Output the [X, Y] coordinate of the center of the cell containing the given text.  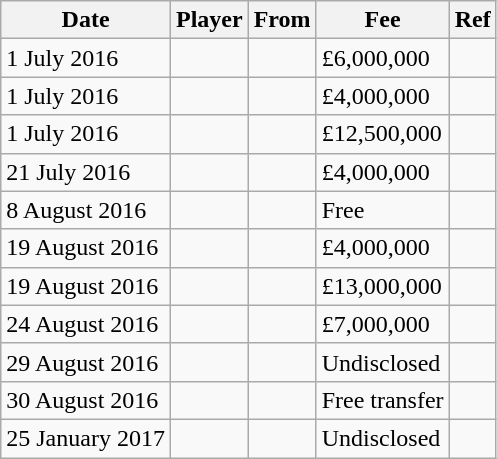
£12,500,000 [382, 134]
24 August 2016 [86, 324]
Player [209, 20]
30 August 2016 [86, 400]
Fee [382, 20]
£7,000,000 [382, 324]
29 August 2016 [86, 362]
Date [86, 20]
Free transfer [382, 400]
21 July 2016 [86, 172]
From [282, 20]
£6,000,000 [382, 58]
25 January 2017 [86, 438]
Free [382, 210]
8 August 2016 [86, 210]
£13,000,000 [382, 286]
Ref [472, 20]
